Return the [x, y] coordinate for the center point of the cell that contains the specified text.  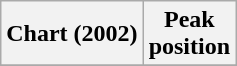
Peakposition [189, 34]
Chart (2002) [72, 34]
